Search for the cell housing the specified text and yield its (x, y) center coordinate. 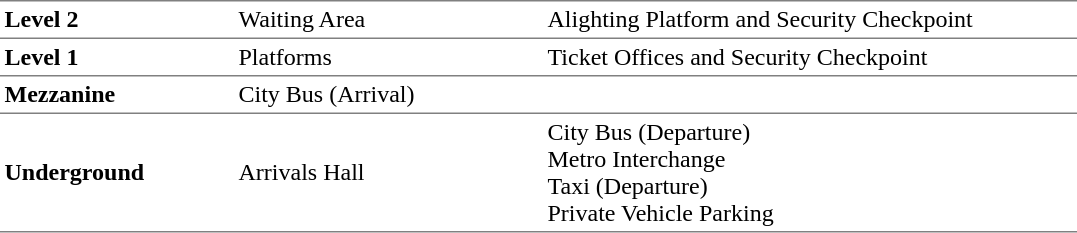
Underground (117, 173)
Arrivals Hall (388, 173)
Level 1 (117, 58)
City Bus (Arrival) (388, 95)
Platforms (388, 58)
Waiting Area (388, 20)
Ticket Offices and Security Checkpoint (810, 58)
Alighting Platform and Security Checkpoint (810, 20)
Level 2 (117, 20)
City Bus (Departure)Metro InterchangeTaxi (Departure)Private Vehicle Parking (810, 173)
Mezzanine (117, 95)
